For the text-containing cell, return its midpoint in [X, Y] coordinate format. 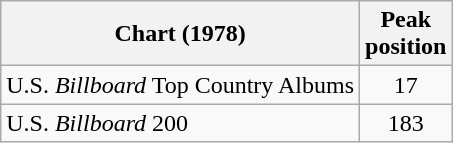
17 [406, 85]
Peakposition [406, 34]
183 [406, 123]
U.S. Billboard 200 [180, 123]
Chart (1978) [180, 34]
U.S. Billboard Top Country Albums [180, 85]
